Extract the [x, y] coordinate from the center of the cell holding the provided text.  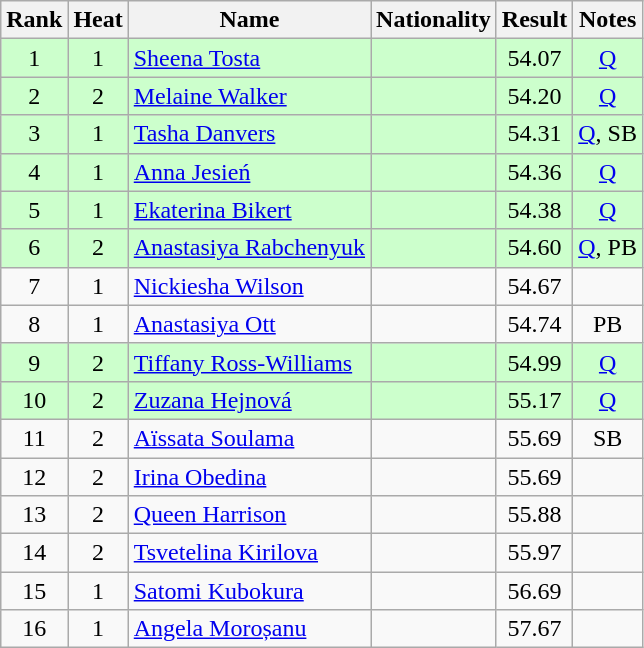
Melaine Walker [249, 96]
11 [34, 438]
Tasha Danvers [249, 134]
4 [34, 172]
Zuzana Hejnová [249, 400]
14 [34, 553]
Irina Obedina [249, 477]
54.36 [534, 172]
Tiffany Ross-Williams [249, 362]
Name [249, 20]
Nationality [434, 20]
7 [34, 286]
Q, SB [608, 134]
SB [608, 438]
54.67 [534, 286]
Nickiesha Wilson [249, 286]
Heat [98, 20]
Anastasiya Rabchenyuk [249, 248]
13 [34, 515]
55.17 [534, 400]
56.69 [534, 591]
54.20 [534, 96]
Satomi Kubokura [249, 591]
Anastasiya Ott [249, 324]
57.67 [534, 629]
55.97 [534, 553]
54.38 [534, 210]
Q, PB [608, 248]
8 [34, 324]
5 [34, 210]
Notes [608, 20]
54.60 [534, 248]
Rank [34, 20]
10 [34, 400]
Sheena Tosta [249, 58]
Result [534, 20]
6 [34, 248]
15 [34, 591]
54.99 [534, 362]
Anna Jesień [249, 172]
54.07 [534, 58]
9 [34, 362]
Angela Moroșanu [249, 629]
16 [34, 629]
Queen Harrison [249, 515]
Aïssata Soulama [249, 438]
3 [34, 134]
54.74 [534, 324]
Ekaterina Bikert [249, 210]
12 [34, 477]
55.88 [534, 515]
PB [608, 324]
54.31 [534, 134]
Tsvetelina Kirilova [249, 553]
